Provide the [X, Y] coordinate of the cell's center where the given text is located.  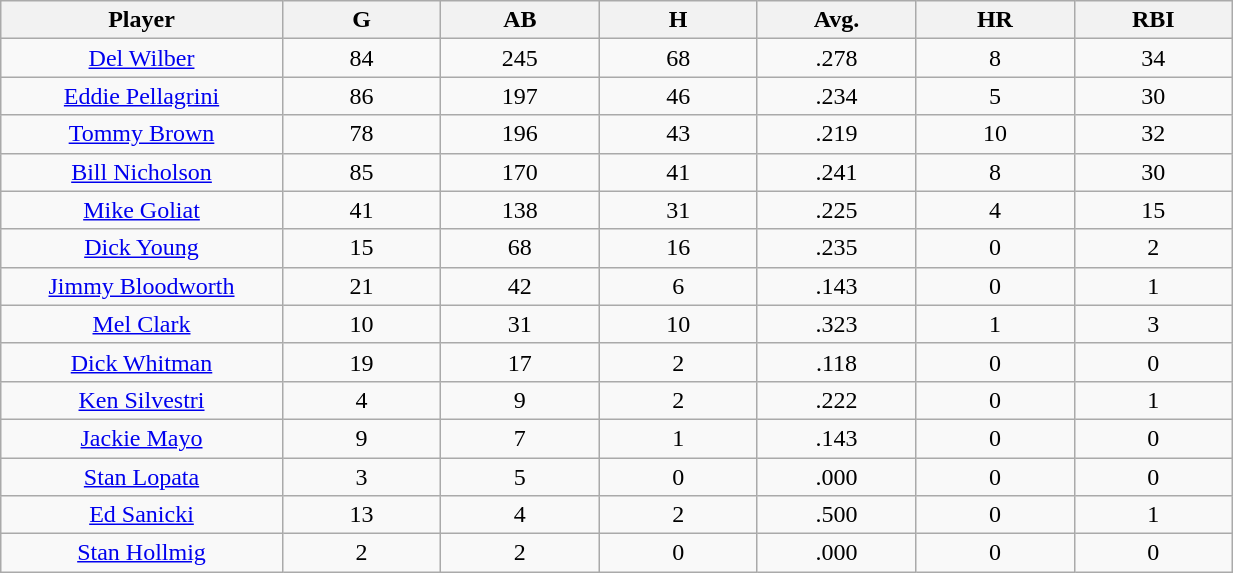
Tommy Brown [142, 134]
Bill Nicholson [142, 172]
43 [678, 134]
34 [1153, 58]
197 [520, 96]
Mike Goliat [142, 210]
Eddie Pellagrini [142, 96]
6 [678, 286]
Jimmy Bloodworth [142, 286]
Avg. [836, 20]
46 [678, 96]
Dick Whitman [142, 362]
H [678, 20]
.118 [836, 362]
AB [520, 20]
.219 [836, 134]
19 [361, 362]
HR [995, 20]
Dick Young [142, 248]
32 [1153, 134]
Stan Hollmig [142, 553]
Player [142, 20]
13 [361, 515]
.222 [836, 400]
.323 [836, 324]
RBI [1153, 20]
Ken Silvestri [142, 400]
16 [678, 248]
Jackie Mayo [142, 438]
.500 [836, 515]
Mel Clark [142, 324]
85 [361, 172]
Ed Sanicki [142, 515]
.241 [836, 172]
86 [361, 96]
.278 [836, 58]
17 [520, 362]
Stan Lopata [142, 477]
84 [361, 58]
7 [520, 438]
21 [361, 286]
.234 [836, 96]
42 [520, 286]
Del Wilber [142, 58]
245 [520, 58]
78 [361, 134]
170 [520, 172]
.235 [836, 248]
G [361, 20]
196 [520, 134]
138 [520, 210]
.225 [836, 210]
